Extract the [x, y] coordinate from the center of the cell holding the provided text.  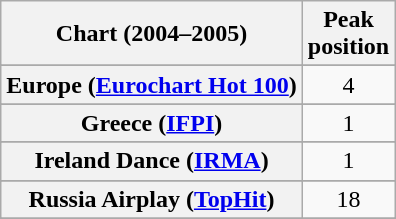
Greece (IFPI) [152, 123]
Chart (2004–2005) [152, 34]
4 [348, 85]
Russia Airplay (TopHit) [152, 199]
18 [348, 199]
Ireland Dance (IRMA) [152, 161]
Europe (Eurochart Hot 100) [152, 85]
Peakposition [348, 34]
